Return (x, y) of the center of cell containing provided text 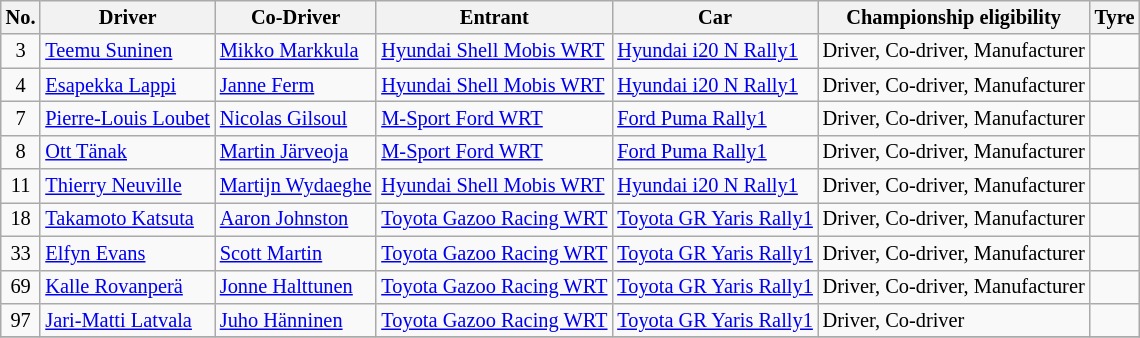
Ott Tänak (127, 152)
Esapekka Lappi (127, 85)
97 (21, 320)
Martijn Wydaeghe (296, 186)
Teemu Suninen (127, 51)
Thierry Neuville (127, 186)
Co-Driver (296, 17)
Takamoto Katsuta (127, 219)
3 (21, 51)
Kalle Rovanperä (127, 287)
33 (21, 253)
69 (21, 287)
No. (21, 17)
Juho Hänninen (296, 320)
Driver, Co-driver (954, 320)
Jonne Halttunen (296, 287)
Championship eligibility (954, 17)
Jari-Matti Latvala (127, 320)
11 (21, 186)
Driver (127, 17)
Janne Ferm (296, 85)
Nicolas Gilsoul (296, 118)
Aaron Johnston (296, 219)
8 (21, 152)
Entrant (494, 17)
Tyre (1115, 17)
Scott Martin (296, 253)
Pierre-Louis Loubet (127, 118)
4 (21, 85)
Elfyn Evans (127, 253)
7 (21, 118)
Car (714, 17)
Mikko Markkula (296, 51)
18 (21, 219)
Martin Järveoja (296, 152)
